Find where the given text appears and provide that cell's center as [X, Y] coordinate. 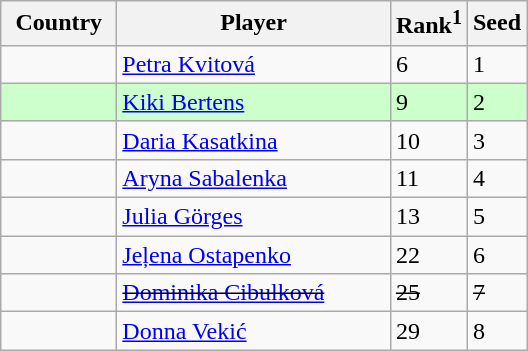
22 [428, 255]
11 [428, 178]
Seed [496, 24]
Jeļena Ostapenko [254, 255]
10 [428, 140]
Kiki Bertens [254, 102]
Donna Vekić [254, 331]
3 [496, 140]
8 [496, 331]
Rank1 [428, 24]
25 [428, 293]
Julia Görges [254, 217]
9 [428, 102]
Country [59, 24]
Petra Kvitová [254, 64]
1 [496, 64]
13 [428, 217]
Dominika Cibulková [254, 293]
Player [254, 24]
7 [496, 293]
2 [496, 102]
4 [496, 178]
29 [428, 331]
Daria Kasatkina [254, 140]
Aryna Sabalenka [254, 178]
5 [496, 217]
